Return (X, Y) of the center of cell containing provided text 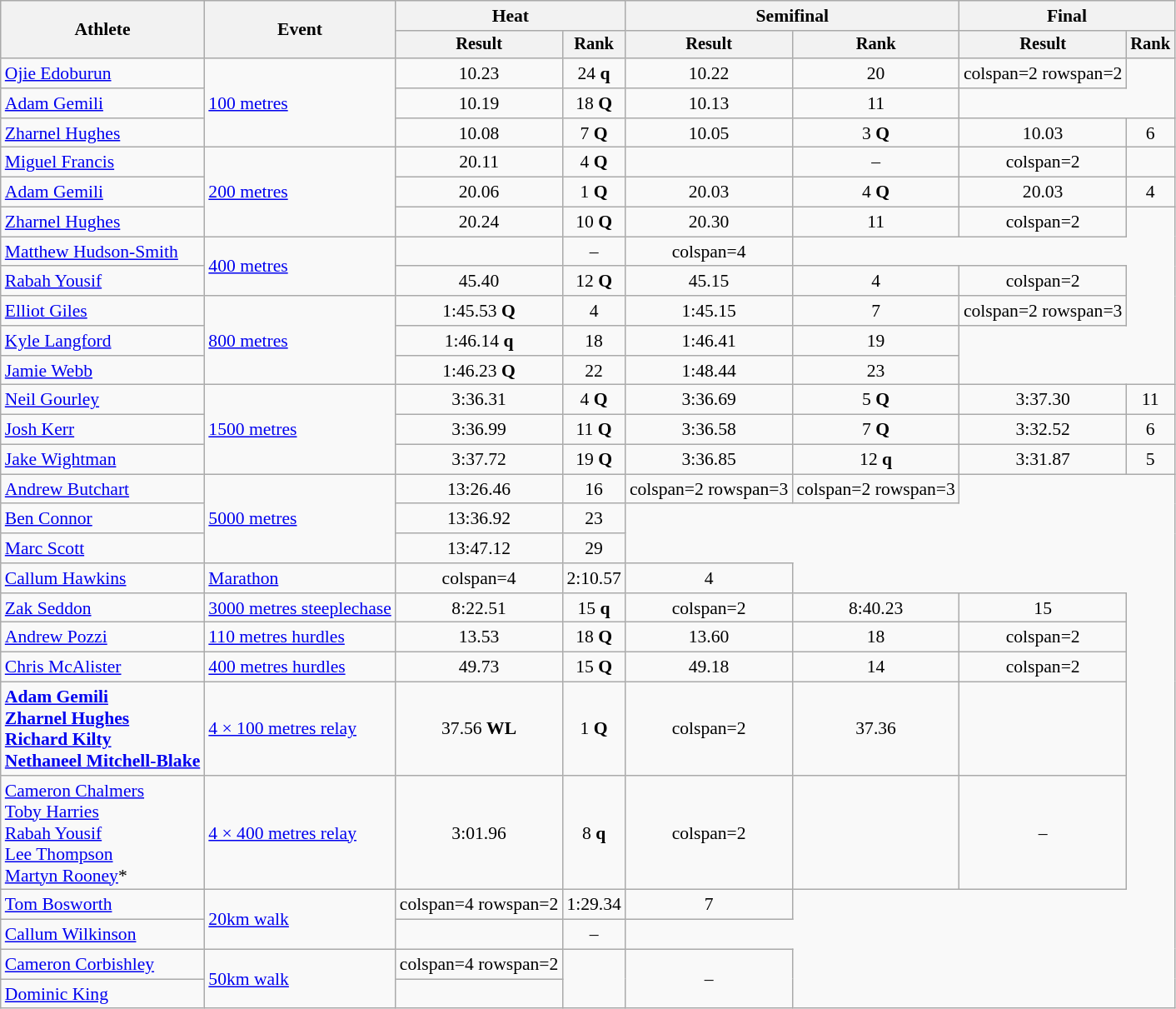
20.11 (480, 162)
1:29.34 (593, 905)
Event (300, 30)
20.06 (480, 192)
45.15 (710, 282)
Rabah Yousif (103, 282)
1:48.44 (710, 371)
3:31.87 (1043, 460)
29 (593, 548)
4 × 100 metres relay (300, 729)
45.40 (480, 282)
20.24 (480, 222)
12 Q (593, 282)
Chris McAlister (103, 667)
12 q (876, 460)
3:32.52 (1043, 430)
colspan=2 rowspan=2 (1043, 73)
1:46.14 q (480, 341)
14 (876, 667)
10.08 (480, 133)
13:36.92 (480, 519)
11 Q (593, 430)
Tom Bosworth (103, 905)
Jake Wightman (103, 460)
15 q (593, 608)
Dominic King (103, 994)
3:36.58 (710, 430)
Andrew Butchart (103, 489)
Callum Wilkinson (103, 935)
200 metres (300, 192)
10.23 (480, 73)
4 × 400 metres relay (300, 833)
20 (876, 73)
13.53 (480, 637)
1:46.41 (710, 341)
10.03 (1043, 133)
Final (1067, 16)
20.30 (710, 222)
100 metres (300, 103)
Miguel Francis (103, 162)
16 (593, 489)
8:40.23 (876, 608)
1500 metres (300, 430)
3:37.30 (1043, 400)
Cameron Corbishley (103, 965)
1:46.23 Q (480, 371)
Elliot Giles (103, 311)
3:01.96 (480, 833)
Semifinal (793, 16)
400 metres hurdles (300, 667)
Adam GemiliZharnel HughesRichard KiltyNethaneel Mitchell-Blake (103, 729)
Callum Hawkins (103, 578)
Zak Seddon (103, 608)
13:47.12 (480, 548)
Andrew Pozzi (103, 637)
5000 metres (300, 518)
13.60 (710, 637)
8:22.51 (480, 608)
3:36.69 (710, 400)
3:36.31 (480, 400)
3000 metres steeplechase (300, 608)
10.05 (710, 133)
15 Q (593, 667)
2:10.57 (593, 578)
20km walk (300, 920)
Ben Connor (103, 519)
19 (876, 341)
Kyle Langford (103, 341)
3:36.99 (480, 430)
10.13 (710, 103)
13:26.46 (480, 489)
10 Q (593, 222)
49.73 (480, 667)
3:36.85 (710, 460)
3 Q (876, 133)
22 (593, 371)
Athlete (103, 30)
15 (1043, 608)
37.56 WL (480, 729)
50km walk (300, 980)
110 metres hurdles (300, 637)
800 metres (300, 340)
1:45.15 (710, 311)
5 Q (876, 400)
49.18 (710, 667)
3:37.72 (480, 460)
Josh Kerr (103, 430)
Ojie Edoburun (103, 73)
1:45.53 Q (480, 311)
Cameron ChalmersToby HarriesRabah YousifLee ThompsonMartyn Rooney* (103, 833)
Neil Gourley (103, 400)
10.19 (480, 103)
Jamie Webb (103, 371)
Matthew Hudson-Smith (103, 252)
5 (1150, 460)
37.36 (876, 729)
Heat (511, 16)
24 q (593, 73)
10.22 (710, 73)
Marc Scott (103, 548)
Marathon (300, 578)
400 metres (300, 267)
8 q (593, 833)
19 Q (593, 460)
